Determine the [X, Y] coordinate at the center of the cell enclosing the given text.  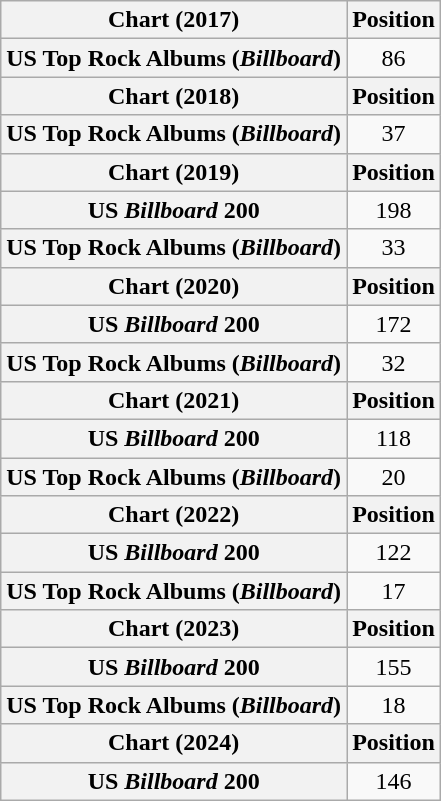
37 [394, 134]
118 [394, 438]
86 [394, 58]
155 [394, 667]
32 [394, 362]
17 [394, 591]
Chart (2024) [174, 743]
Chart (2021) [174, 400]
Chart (2022) [174, 515]
33 [394, 248]
Chart (2018) [174, 96]
Chart (2019) [174, 172]
18 [394, 705]
122 [394, 553]
Chart (2020) [174, 286]
146 [394, 781]
172 [394, 324]
Chart (2023) [174, 629]
198 [394, 210]
20 [394, 477]
Chart (2017) [174, 20]
